Search for the cell housing the specified text and yield its [x, y] center coordinate. 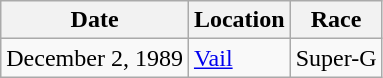
Super-G [336, 58]
Vail [239, 58]
Race [336, 20]
December 2, 1989 [95, 58]
Location [239, 20]
Date [95, 20]
